Pinpoint the cell where the given text exists, returning its [x, y] midpoint coordinate. 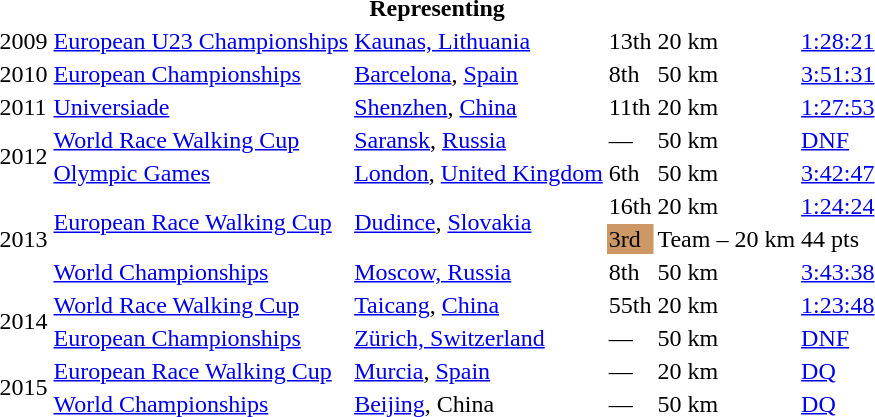
13th [630, 41]
Olympic Games [201, 173]
Taicang, China [479, 305]
European U23 Championships [201, 41]
World Championships [201, 272]
11th [630, 107]
Kaunas, Lithuania [479, 41]
Universiade [201, 107]
Murcia, Spain [479, 371]
London, United Kingdom [479, 173]
16th [630, 206]
3rd [630, 239]
6th [630, 173]
Barcelona, Spain [479, 74]
55th [630, 305]
Dudince, Slovakia [479, 222]
Moscow, Russia [479, 272]
Zürich, Switzerland [479, 338]
Saransk, Russia [479, 140]
Team – 20 km [726, 239]
Shenzhen, China [479, 107]
